Find where the given text appears and provide that cell's center as [X, Y] coordinate. 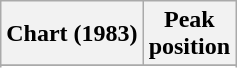
Peak position [189, 34]
Chart (1983) [72, 34]
